Find where the given text appears and provide that cell's center as (X, Y) coordinate. 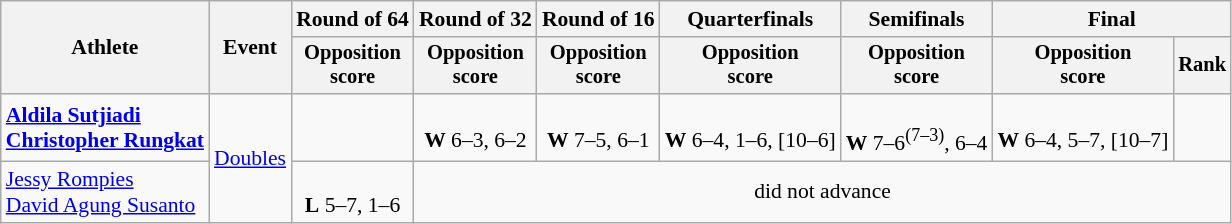
Semifinals (917, 19)
Round of 64 (352, 19)
Rank (1202, 66)
Round of 32 (476, 19)
W 7–5, 6–1 (598, 128)
did not advance (822, 192)
Aldila SutjiadiChristopher Rungkat (105, 128)
Round of 16 (598, 19)
W 6–4, 1–6, [10–6] (750, 128)
Athlete (105, 48)
W 6–3, 6–2 (476, 128)
Final (1112, 19)
L 5–7, 1–6 (352, 192)
Jessy RompiesDavid Agung Susanto (105, 192)
W 7–6(7–3), 6–4 (917, 128)
Quarterfinals (750, 19)
Event (250, 48)
W 6–4, 5–7, [10–7] (1082, 128)
Doubles (250, 158)
